Search for the cell housing the specified text and yield its [X, Y] center coordinate. 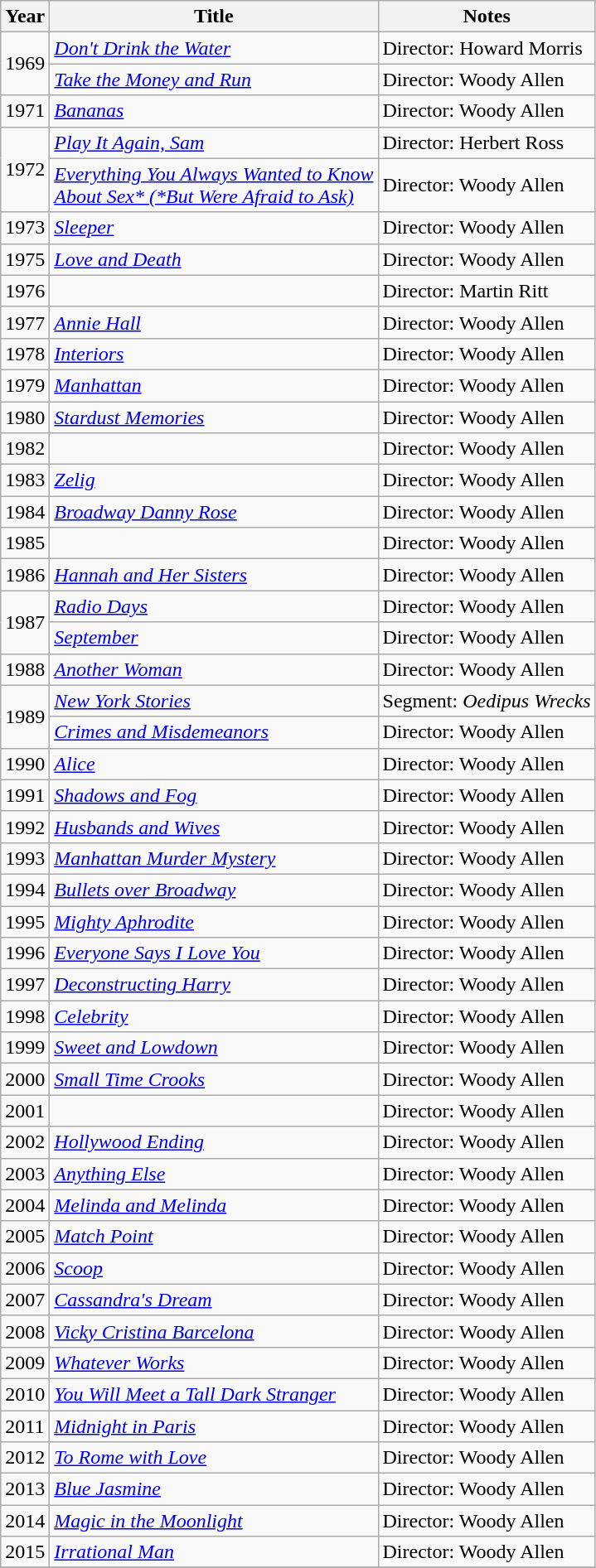
Sweet and Lowdown [214, 1048]
2000 [25, 1079]
Everyone Says I Love You [214, 953]
Melinda and Melinda [214, 1205]
Whatever Works [214, 1363]
To Rome with Love [214, 1458]
1971 [25, 111]
1982 [25, 449]
2004 [25, 1205]
Zelig [214, 480]
Anything Else [214, 1174]
2009 [25, 1363]
You Will Meet a Tall Dark Stranger [214, 1394]
Hannah and Her Sisters [214, 575]
Hollywood Ending [214, 1142]
1987 [25, 622]
2015 [25, 1552]
1994 [25, 890]
New York Stories [214, 701]
Bananas [214, 111]
2010 [25, 1394]
1975 [25, 259]
Alice [214, 764]
Radio Days [214, 606]
1985 [25, 543]
Stardust Memories [214, 417]
1993 [25, 858]
Year [25, 17]
Crimes and Misdemeanors [214, 732]
1992 [25, 827]
Title [214, 17]
Manhattan Murder Mystery [214, 858]
1997 [25, 985]
Don't Drink the Water [214, 48]
Director: Herbert Ross [487, 142]
Everything You Always Wanted to Know About Sex* (*But Were Afraid to Ask) [214, 186]
2002 [25, 1142]
2012 [25, 1458]
1979 [25, 385]
Manhattan [214, 385]
Irrational Man [214, 1552]
2014 [25, 1521]
Cassandra's Dream [214, 1300]
Blue Jasmine [214, 1489]
Broadway Danny Rose [214, 512]
1969 [25, 64]
Sleeper [214, 228]
Deconstructing Harry [214, 985]
2011 [25, 1426]
1999 [25, 1048]
Midnight in Paris [214, 1426]
Love and Death [214, 259]
Play It Again, Sam [214, 142]
1972 [25, 169]
Small Time Crooks [214, 1079]
Interiors [214, 354]
1995 [25, 922]
1973 [25, 228]
1977 [25, 322]
1978 [25, 354]
Match Point [214, 1237]
1989 [25, 716]
2008 [25, 1331]
1984 [25, 512]
1988 [25, 669]
Mighty Aphrodite [214, 922]
Director: Howard Morris [487, 48]
September [214, 638]
2003 [25, 1174]
Bullets over Broadway [214, 890]
Husbands and Wives [214, 827]
1983 [25, 480]
2007 [25, 1300]
2001 [25, 1111]
Another Woman [214, 669]
1990 [25, 764]
Scoop [214, 1268]
1976 [25, 291]
Magic in the Moonlight [214, 1521]
Take the Money and Run [214, 80]
1980 [25, 417]
Shadows and Fog [214, 795]
1996 [25, 953]
Director: Martin Ritt [487, 291]
Vicky Cristina Barcelona [214, 1331]
2006 [25, 1268]
1998 [25, 1016]
2013 [25, 1489]
2005 [25, 1237]
Annie Hall [214, 322]
Celebrity [214, 1016]
Notes [487, 17]
1986 [25, 575]
1991 [25, 795]
Segment: Oedipus Wrecks [487, 701]
